Locate the cell with the specified text and output its [x, y] center coordinate. 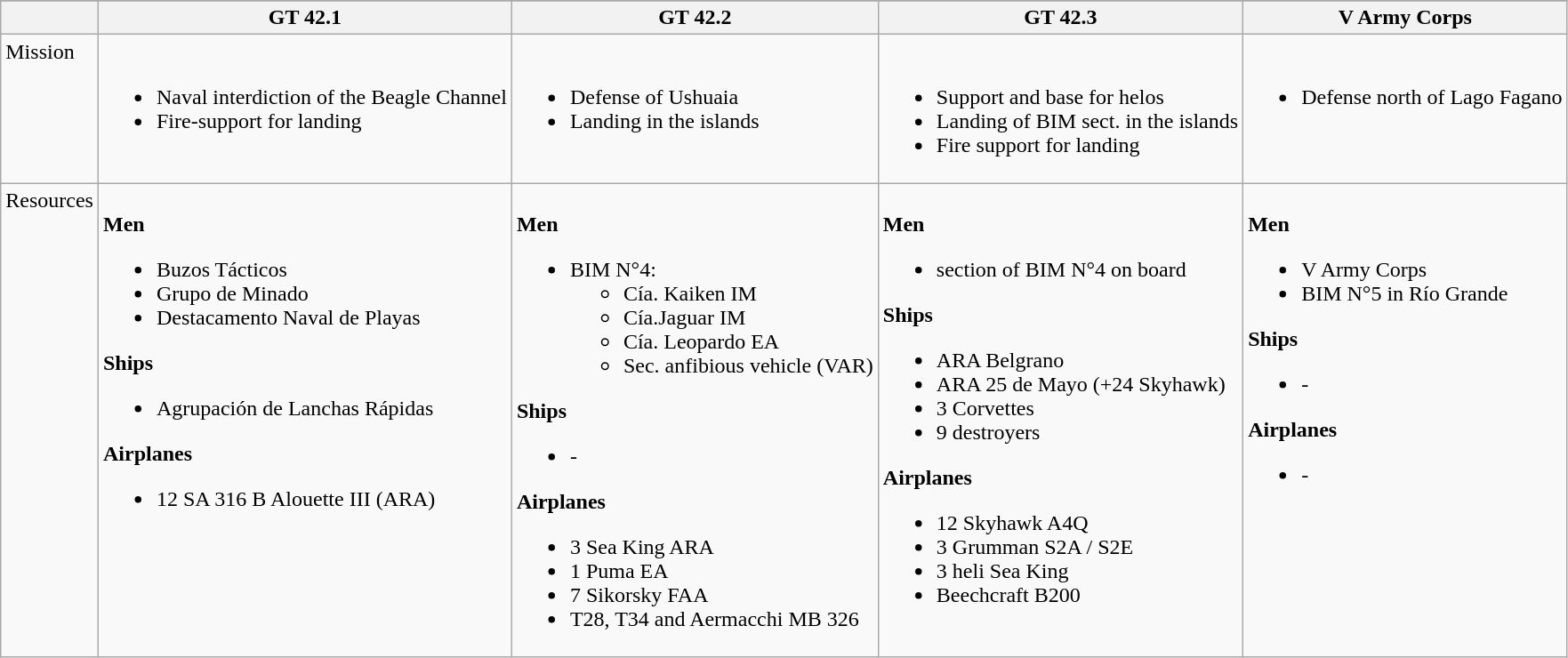
MenV Army CorpsBIM N°5 in Río GrandeShips-Airplanes- [1405, 420]
GT 42.3 [1060, 18]
Mission [50, 108]
GT 42.1 [304, 18]
V Army Corps [1405, 18]
Support and base for helosLanding of BIM sect. in the islandsFire support for landing [1060, 108]
MenBuzos TácticosGrupo de MinadoDestacamento Naval de PlayasShipsAgrupación de Lanchas RápidasAirplanes12 SA 316 B Alouette III (ARA) [304, 420]
Defense north of Lago Fagano [1405, 108]
Naval interdiction of the Beagle ChannelFire-support for landing [304, 108]
Resources [50, 420]
Defense of UshuaiaLanding in the islands [695, 108]
GT 42.2 [695, 18]
